Find where the given text appears and provide that cell's center as (x, y) coordinate. 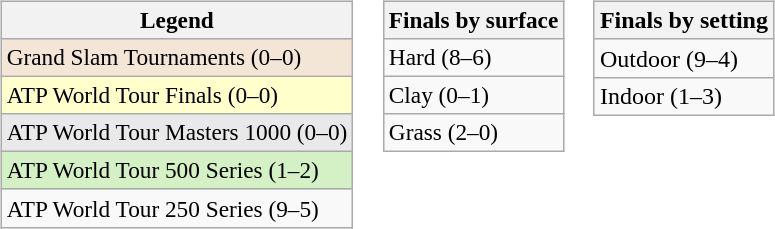
Grass (2–0) (473, 133)
Hard (8–6) (473, 57)
Outdoor (9–4) (684, 58)
Legend (176, 20)
ATP World Tour 250 Series (9–5) (176, 208)
Clay (0–1) (473, 95)
Finals by surface (473, 20)
ATP World Tour Masters 1000 (0–0) (176, 133)
ATP World Tour 500 Series (1–2) (176, 171)
Grand Slam Tournaments (0–0) (176, 57)
Finals by setting (684, 20)
Indoor (1–3) (684, 96)
ATP World Tour Finals (0–0) (176, 95)
